Pinpoint the cell where the given text exists, returning its (X, Y) midpoint coordinate. 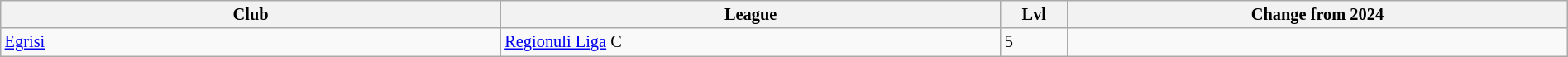
Change from 2024 (1318, 14)
League (751, 14)
Club (251, 14)
Regionuli Liga C (751, 42)
Egrisi (251, 42)
5 (1034, 42)
Lvl (1034, 14)
